Extract the (x, y) coordinate from the center of the cell holding the provided text.  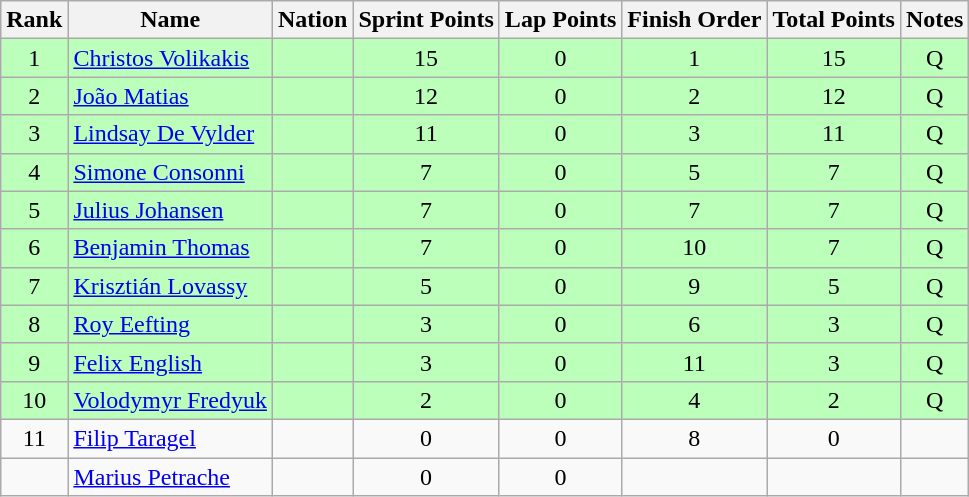
Krisztián Lovassy (170, 286)
Notes (934, 20)
Finish Order (694, 20)
Felix English (170, 362)
Julius Johansen (170, 210)
Roy Eefting (170, 324)
Lindsay De Vylder (170, 134)
Simone Consonni (170, 172)
João Matias (170, 96)
Total Points (834, 20)
Lap Points (560, 20)
Christos Volikakis (170, 58)
Sprint Points (426, 20)
Filip Taragel (170, 438)
Rank (34, 20)
Name (170, 20)
Marius Petrache (170, 477)
Benjamin Thomas (170, 248)
Volodymyr Fredyuk (170, 400)
Nation (312, 20)
